Detect which cell encompasses the target text, then output its [X, Y] center coordinate. 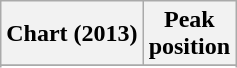
Peakposition [189, 34]
Chart (2013) [72, 34]
